For the text-containing cell, return its midpoint in (x, y) coordinate format. 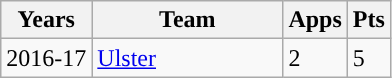
Pts (368, 20)
5 (368, 58)
Ulster (188, 58)
Team (188, 20)
Apps (315, 20)
2016-17 (46, 58)
Years (46, 20)
2 (315, 58)
